Pinpoint the cell where the given text exists, returning its [X, Y] midpoint coordinate. 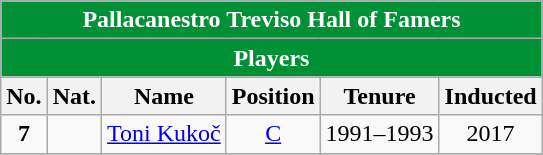
Players [272, 58]
Toni Kukoč [164, 134]
7 [24, 134]
Tenure [380, 96]
Nat. [74, 96]
Position [273, 96]
No. [24, 96]
Pallacanestro Treviso Hall of Famers [272, 20]
Name [164, 96]
1991–1993 [380, 134]
Inducted [490, 96]
2017 [490, 134]
C [273, 134]
